Scan for the cell matching the given text and deliver its (x, y) coordinate at center. 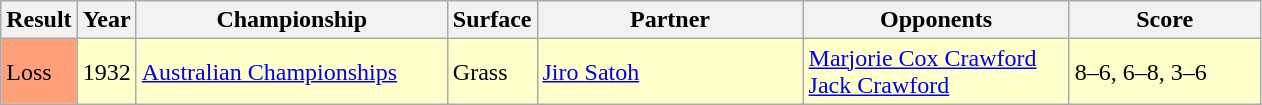
Year (106, 20)
Opponents (936, 20)
Score (1164, 20)
Australian Championships (292, 72)
Marjorie Cox Crawford Jack Crawford (936, 72)
Surface (492, 20)
Partner (670, 20)
Jiro Satoh (670, 72)
8–6, 6–8, 3–6 (1164, 72)
Championship (292, 20)
Result (39, 20)
Loss (39, 72)
Grass (492, 72)
1932 (106, 72)
